Pinpoint the cell where the given text exists, returning its (x, y) midpoint coordinate. 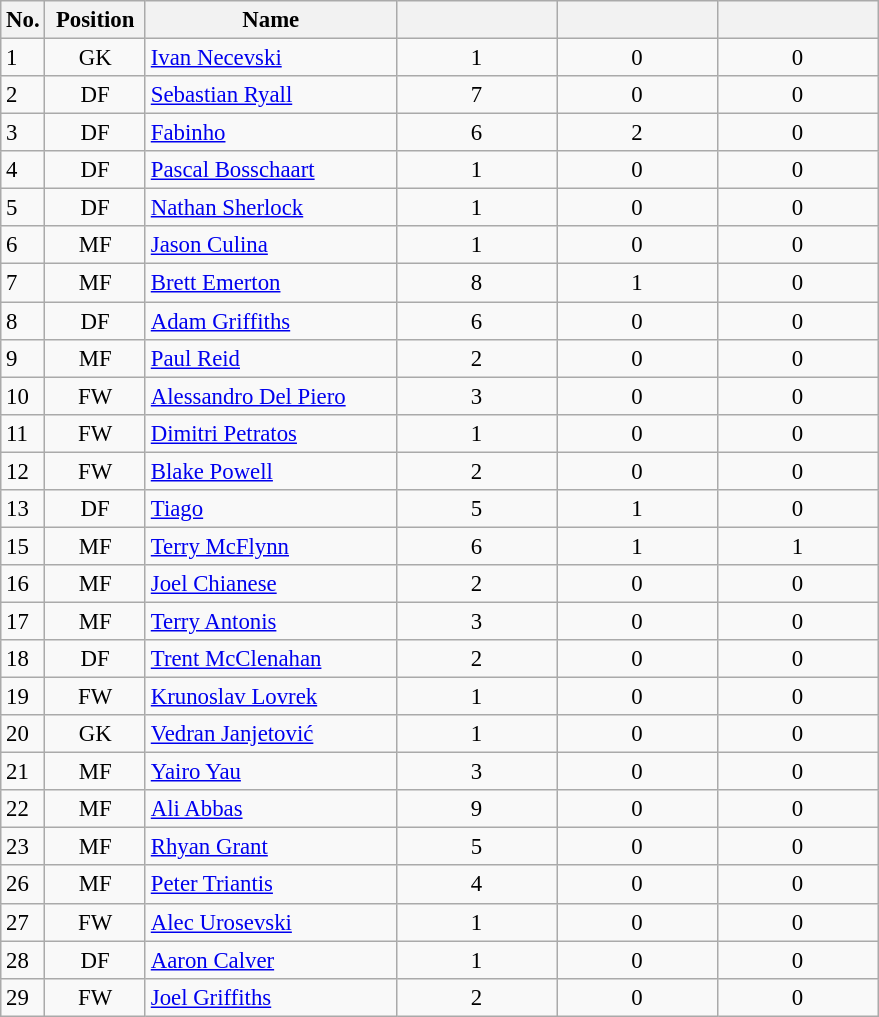
Ali Abbas (270, 809)
Terry McFlynn (270, 546)
21 (23, 772)
28 (23, 960)
No. (23, 20)
Joel Chianese (270, 584)
11 (23, 433)
16 (23, 584)
26 (23, 885)
Brett Emerton (270, 283)
Aaron Calver (270, 960)
20 (23, 734)
Peter Triantis (270, 885)
Paul Reid (270, 358)
19 (23, 697)
Vedran Janjetović (270, 734)
Alec Urosevski (270, 922)
Tiago (270, 509)
Pascal Bosschaart (270, 170)
13 (23, 509)
22 (23, 809)
18 (23, 659)
Yairo Yau (270, 772)
Dimitri Petratos (270, 433)
Fabinho (270, 133)
Trent McClenahan (270, 659)
29 (23, 997)
Jason Culina (270, 245)
Nathan Sherlock (270, 208)
Adam Griffiths (270, 321)
Sebastian Ryall (270, 95)
Joel Griffiths (270, 997)
17 (23, 621)
Ivan Necevski (270, 58)
Krunoslav Lovrek (270, 697)
23 (23, 847)
Position (96, 20)
Name (270, 20)
27 (23, 922)
15 (23, 546)
Rhyan Grant (270, 847)
12 (23, 471)
Alessandro Del Piero (270, 396)
Terry Antonis (270, 621)
Blake Powell (270, 471)
10 (23, 396)
